Pinpoint the cell where the given text exists, returning its [x, y] midpoint coordinate. 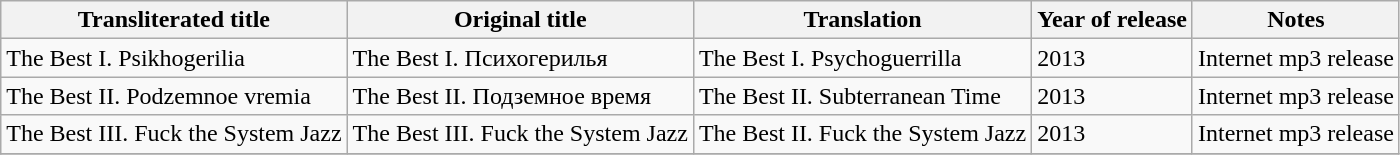
Transliterated title [174, 20]
The Best I. Psikhogerilia [174, 58]
Year of release [1112, 20]
The Best II. Подземное время [520, 96]
The Best II. Podzemnoe vremia [174, 96]
Original title [520, 20]
The Best I. Psychoguerrilla [862, 58]
Translation [862, 20]
The Best II. Fuck the System Jazz [862, 134]
The Best I. Психогерилья [520, 58]
Notes [1296, 20]
The Best II. Subterranean Time [862, 96]
